Output the [X, Y] coordinate of the center of the cell containing the given text.  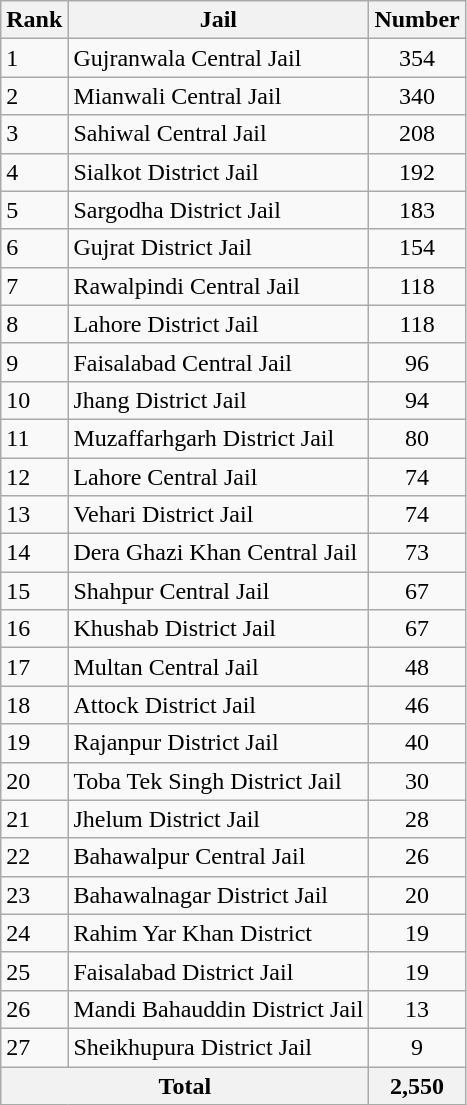
Rahim Yar Khan District [218, 933]
Lahore District Jail [218, 324]
17 [34, 667]
Bahawalnagar District Jail [218, 895]
94 [417, 400]
Sargodha District Jail [218, 210]
Sialkot District Jail [218, 172]
208 [417, 134]
2 [34, 96]
80 [417, 438]
27 [34, 1047]
Faisalabad Central Jail [218, 362]
Total [185, 1085]
Faisalabad District Jail [218, 971]
Khushab District Jail [218, 629]
5 [34, 210]
Number [417, 20]
22 [34, 857]
25 [34, 971]
Mandi Bahauddin District Jail [218, 1009]
Multan Central Jail [218, 667]
Bahawalpur Central Jail [218, 857]
48 [417, 667]
24 [34, 933]
73 [417, 553]
Rank [34, 20]
12 [34, 477]
Lahore Central Jail [218, 477]
15 [34, 591]
1 [34, 58]
10 [34, 400]
4 [34, 172]
354 [417, 58]
154 [417, 248]
Mianwali Central Jail [218, 96]
Rawalpindi Central Jail [218, 286]
Rajanpur District Jail [218, 743]
23 [34, 895]
192 [417, 172]
Dera Ghazi Khan Central Jail [218, 553]
2,550 [417, 1085]
46 [417, 705]
8 [34, 324]
18 [34, 705]
Sahiwal Central Jail [218, 134]
3 [34, 134]
6 [34, 248]
16 [34, 629]
21 [34, 819]
Gujranwala Central Jail [218, 58]
14 [34, 553]
30 [417, 781]
Gujrat District Jail [218, 248]
40 [417, 743]
Jhelum District Jail [218, 819]
Vehari District Jail [218, 515]
Jail [218, 20]
Sheikhupura District Jail [218, 1047]
Toba Tek Singh District Jail [218, 781]
340 [417, 96]
Jhang District Jail [218, 400]
28 [417, 819]
Muzaffarhgarh District Jail [218, 438]
183 [417, 210]
7 [34, 286]
Shahpur Central Jail [218, 591]
11 [34, 438]
Attock District Jail [218, 705]
96 [417, 362]
